Return the (x, y) coordinate for the center point of the cell that contains the specified text.  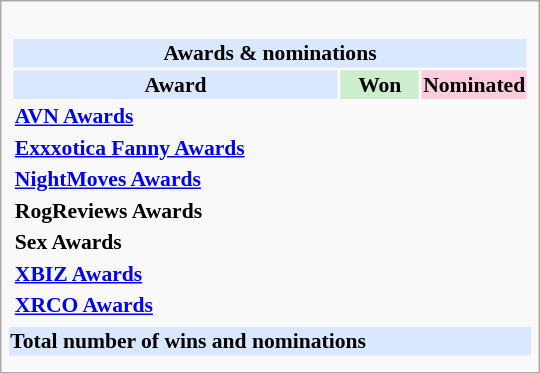
Exxxotica Fanny Awards (175, 147)
RogReviews Awards (175, 210)
NightMoves Awards (175, 179)
AVN Awards (175, 116)
Nominated (474, 84)
Award (175, 84)
Awards & nominations (270, 53)
Total number of wins and nominations (270, 341)
Awards & nominations Award Won Nominated AVN Awards Exxxotica Fanny Awards NightMoves Awards RogReviews Awards Sex Awards XBIZ Awards XRCO Awards (270, 166)
Won (380, 84)
Sex Awards (175, 242)
XRCO Awards (175, 305)
XBIZ Awards (175, 273)
